Search for the cell housing the specified text and yield its (x, y) center coordinate. 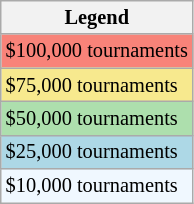
Legend (97, 17)
$100,000 tournaments (97, 51)
$10,000 tournaments (97, 186)
$75,000 tournaments (97, 85)
$25,000 tournaments (97, 152)
$50,000 tournaments (97, 118)
